Return the (x, y) coordinate for the center point of the cell that contains the specified text.  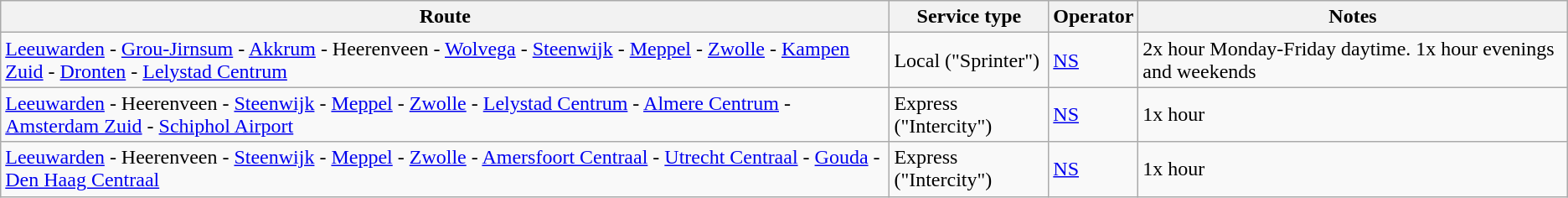
Operator (1094, 17)
Service type (969, 17)
Leeuwarden - Heerenveen - Steenwijk - Meppel - Zwolle - Amersfoort Centraal - Utrecht Centraal - Gouda - Den Haag Centraal (446, 169)
Leeuwarden - Grou-Jirnsum - Akkrum - Heerenveen - Wolvega - Steenwijk - Meppel - Zwolle - Kampen Zuid - Dronten - Lelystad Centrum (446, 60)
Notes (1353, 17)
Leeuwarden - Heerenveen - Steenwijk - Meppel - Zwolle - Lelystad Centrum - Almere Centrum - Amsterdam Zuid - Schiphol Airport (446, 114)
Local ("Sprinter") (969, 60)
2x hour Monday-Friday daytime. 1x hour evenings and weekends (1353, 60)
Route (446, 17)
